Pinpoint the cell where the given text exists, returning its (x, y) midpoint coordinate. 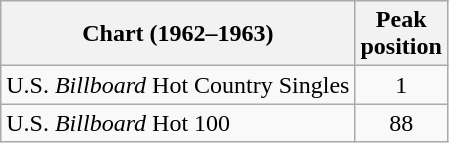
U.S. Billboard Hot 100 (178, 123)
U.S. Billboard Hot Country Singles (178, 85)
Peakposition (401, 34)
88 (401, 123)
Chart (1962–1963) (178, 34)
1 (401, 85)
